Scan for the cell matching the given text and deliver its (x, y) coordinate at center. 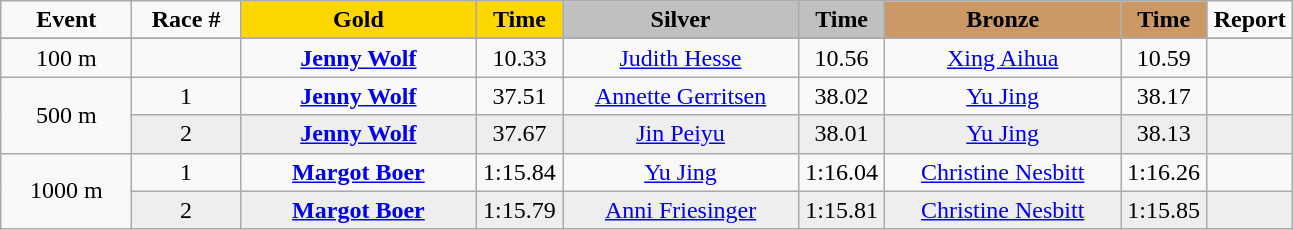
Report (1250, 20)
100 m (66, 58)
1:16.26 (1164, 172)
1:16.04 (842, 172)
38.17 (1164, 96)
38.02 (842, 96)
Gold (358, 20)
Event (66, 20)
Silver (680, 20)
Xing Aihua (1003, 58)
10.33 (519, 58)
1:15.85 (1164, 210)
500 m (66, 115)
38.13 (1164, 134)
10.56 (842, 58)
10.59 (1164, 58)
1:15.81 (842, 210)
Anni Friesinger (680, 210)
Jin Peiyu (680, 134)
Bronze (1003, 20)
37.67 (519, 134)
Race # (186, 20)
Annette Gerritsen (680, 96)
38.01 (842, 134)
1:15.84 (519, 172)
1000 m (66, 191)
Judith Hesse (680, 58)
37.51 (519, 96)
1:15.79 (519, 210)
